For the text-containing cell, return its midpoint in [x, y] coordinate format. 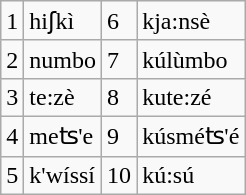
kú:sú [191, 175]
5 [12, 175]
4 [12, 136]
kja:nsè [191, 21]
hiʃkì [63, 21]
te:zè [63, 97]
1 [12, 21]
8 [120, 97]
2 [12, 59]
numbo [63, 59]
meʦ'e [63, 136]
10 [120, 175]
9 [120, 136]
kúlùmbo [191, 59]
6 [120, 21]
kúsméʦ'é [191, 136]
kute:zé [191, 97]
k'wíssí [63, 175]
7 [120, 59]
3 [12, 97]
